Provide the (x, y) coordinate of the cell's center where the given text is located.  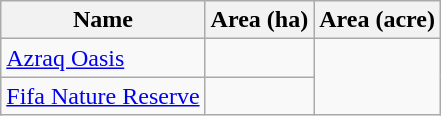
Azraq Oasis (103, 58)
Fifa Nature Reserve (103, 96)
Area (acre) (378, 20)
Area (ha) (260, 20)
Name (103, 20)
